Return [X, Y] of the center of cell containing provided text 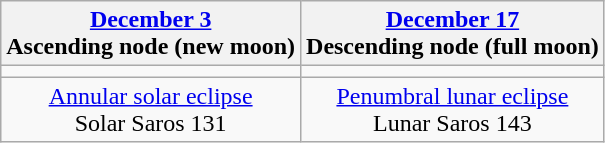
December 17Descending node (full moon) [453, 34]
Annular solar eclipseSolar Saros 131 [151, 110]
Penumbral lunar eclipseLunar Saros 143 [453, 110]
December 3Ascending node (new moon) [151, 34]
